Pinpoint the cell where the given text exists, returning its (X, Y) midpoint coordinate. 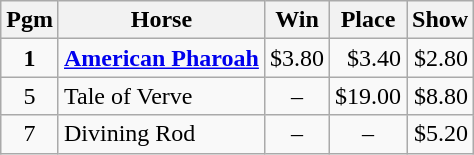
$8.80 (440, 96)
Pgm (30, 20)
$3.40 (368, 58)
Divining Rod (161, 134)
7 (30, 134)
Horse (161, 20)
Show (440, 20)
$5.20 (440, 134)
Tale of Verve (161, 96)
American Pharoah (161, 58)
$3.80 (296, 58)
$2.80 (440, 58)
1 (30, 58)
Win (296, 20)
5 (30, 96)
$19.00 (368, 96)
Place (368, 20)
